For the text-containing cell, return its midpoint in [X, Y] coordinate format. 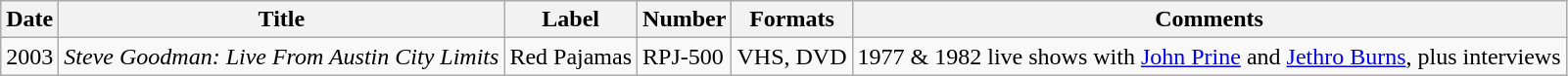
Number [685, 19]
Label [571, 19]
1977 & 1982 live shows with John Prine and Jethro Burns, plus interviews [1209, 57]
VHS, DVD [791, 57]
Comments [1209, 19]
RPJ-500 [685, 57]
Formats [791, 19]
Steve Goodman: Live From Austin City Limits [282, 57]
Red Pajamas [571, 57]
2003 [29, 57]
Date [29, 19]
Title [282, 19]
